Identify which cell holds the provided text, then report its [x, y] central coordinate. 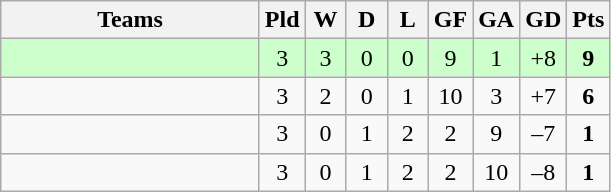
L [408, 20]
Pld [282, 20]
+8 [544, 58]
–8 [544, 172]
D [366, 20]
Teams [130, 20]
GD [544, 20]
GA [496, 20]
Pts [588, 20]
6 [588, 96]
GF [450, 20]
–7 [544, 134]
+7 [544, 96]
W [326, 20]
